Capture the cell that displays the provided text and extract its [x, y] central coordinate. 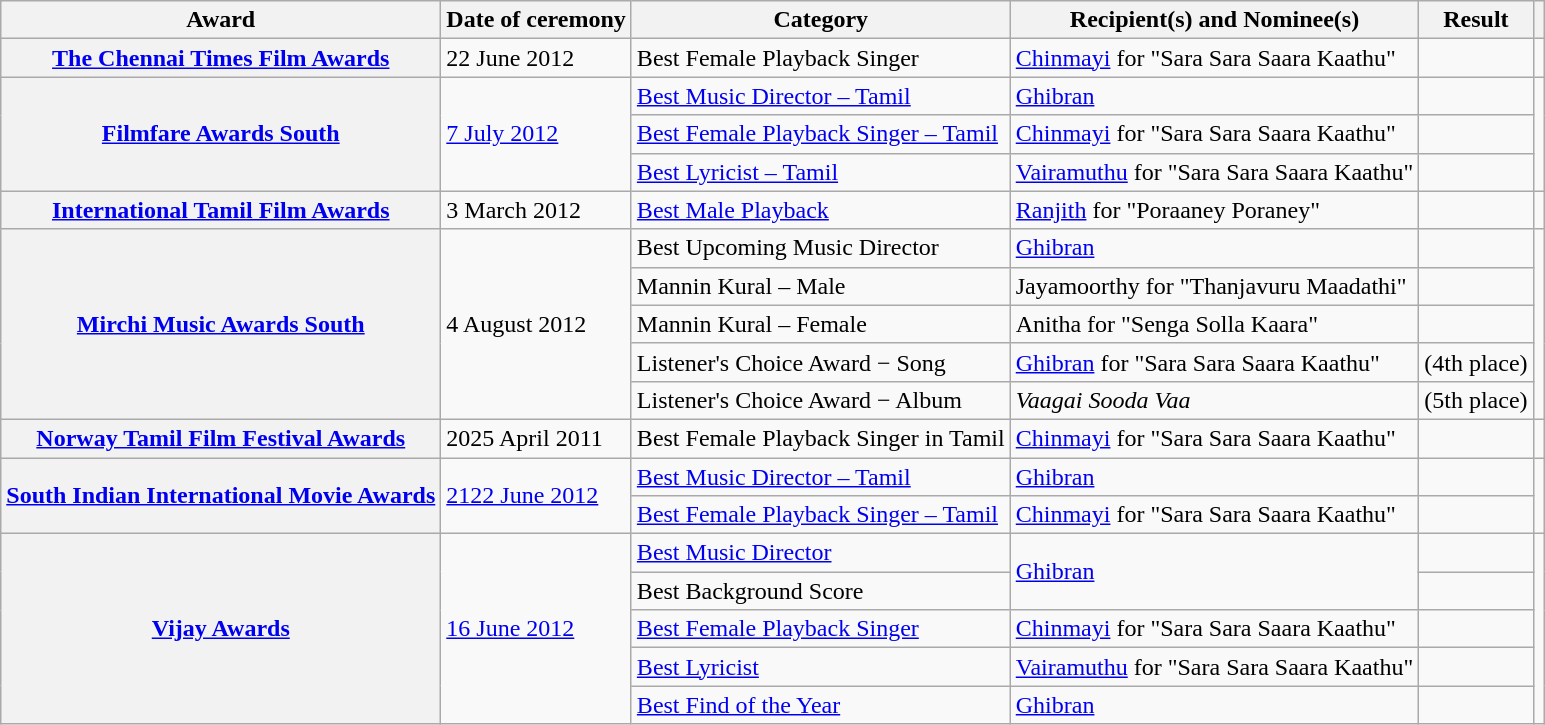
(5th place) [1476, 400]
Best Lyricist – Tamil [820, 172]
The Chennai Times Film Awards [221, 58]
4 August 2012 [536, 324]
International Tamil Film Awards [221, 210]
Best Upcoming Music Director [820, 248]
22 June 2012 [536, 58]
Ranjith for "Poraaney Poraney" [1214, 210]
South Indian International Movie Awards [221, 496]
Listener's Choice Award − Song [820, 362]
Award [221, 20]
Best Background Score [820, 591]
Jayamoorthy for "Thanjavuru Maadathi" [1214, 286]
2025 April 2011 [536, 438]
(4th place) [1476, 362]
Norway Tamil Film Festival Awards [221, 438]
Vijay Awards [221, 629]
Best Music Director [820, 553]
Recipient(s) and Nominee(s) [1214, 20]
Mannin Kural – Male [820, 286]
Category [820, 20]
Vaagai Sooda Vaa [1214, 400]
Anitha for "Senga Solla Kaara" [1214, 324]
Mannin Kural – Female [820, 324]
Date of ceremony [536, 20]
7 July 2012 [536, 134]
Result [1476, 20]
3 March 2012 [536, 210]
Best Female Playback Singer in Tamil [820, 438]
Listener's Choice Award − Album [820, 400]
Best Find of the Year [820, 705]
Mirchi Music Awards South [221, 324]
Best Male Playback [820, 210]
Best Lyricist [820, 667]
Filmfare Awards South [221, 134]
16 June 2012 [536, 629]
Ghibran for "Sara Sara Saara Kaathu" [1214, 362]
2122 June 2012 [536, 496]
